From the cell containing the given text, extract its center point as (X, Y) coordinate. 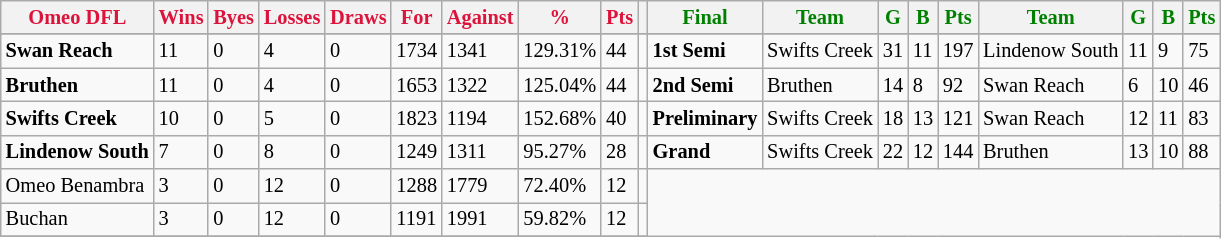
Against (480, 17)
1249 (416, 152)
22 (893, 152)
1341 (480, 51)
152.68% (560, 118)
1653 (416, 85)
40 (620, 118)
121 (958, 118)
95.27% (560, 152)
1823 (416, 118)
Byes (233, 17)
92 (958, 85)
7 (182, 152)
129.31% (560, 51)
75 (1202, 51)
59.82% (560, 219)
1st Semi (706, 51)
18 (893, 118)
1288 (416, 186)
2nd Semi (706, 85)
% (560, 17)
1322 (480, 85)
144 (958, 152)
Wins (182, 17)
14 (893, 85)
46 (1202, 85)
1311 (480, 152)
1191 (416, 219)
125.04% (560, 85)
Losses (292, 17)
Final (706, 17)
1734 (416, 51)
Omeo DFL (78, 17)
28 (620, 152)
1991 (480, 219)
5 (292, 118)
83 (1202, 118)
31 (893, 51)
72.40% (560, 186)
9 (1168, 51)
Preliminary (706, 118)
1194 (480, 118)
Omeo Benambra (78, 186)
88 (1202, 152)
Buchan (78, 219)
6 (1138, 85)
197 (958, 51)
1779 (480, 186)
For (416, 17)
Grand (706, 152)
Draws (358, 17)
